Return the (x, y) coordinate for the center point of the cell that contains the specified text.  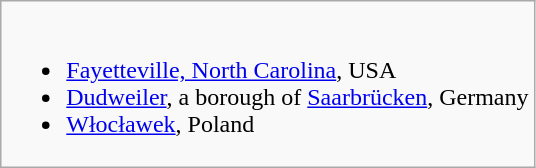
Fayetteville, North Carolina, USA Dudweiler, a borough of Saarbrücken, Germany Włocławek, Poland (268, 84)
